Locate the cell with the specified text and output its [x, y] center coordinate. 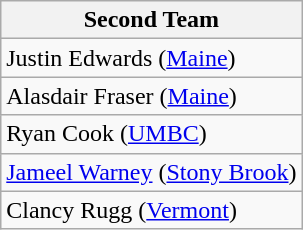
Ryan Cook (UMBC) [152, 134]
Jameel Warney (Stony Brook) [152, 172]
Second Team [152, 20]
Justin Edwards (Maine) [152, 58]
Alasdair Fraser (Maine) [152, 96]
Clancy Rugg (Vermont) [152, 210]
